Extract the (x, y) coordinate from the center of the cell holding the provided text.  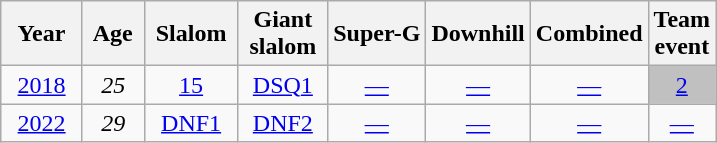
15 (191, 85)
DNF1 (191, 123)
2 (682, 85)
Year (42, 34)
25 (113, 85)
Downhill (478, 34)
DNF2 (283, 123)
Slalom (191, 34)
Combined (589, 34)
Teamevent (682, 34)
Super-G (377, 34)
DSQ1 (283, 85)
Age (113, 34)
Giant slalom (283, 34)
2018 (42, 85)
29 (113, 123)
2022 (42, 123)
